Provide the [X, Y] coordinate of the cell's center where the given text is located.  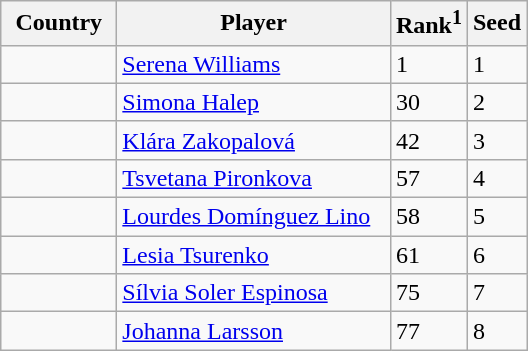
Lourdes Domínguez Lino [254, 217]
6 [496, 255]
4 [496, 178]
Country [59, 24]
8 [496, 331]
3 [496, 140]
Klára Zakopalová [254, 140]
42 [428, 140]
Seed [496, 24]
77 [428, 331]
75 [428, 293]
Johanna Larsson [254, 331]
Simona Halep [254, 102]
5 [496, 217]
Lesia Tsurenko [254, 255]
30 [428, 102]
2 [496, 102]
57 [428, 178]
58 [428, 217]
7 [496, 293]
Sílvia Soler Espinosa [254, 293]
Serena Williams [254, 64]
Rank1 [428, 24]
61 [428, 255]
Player [254, 24]
Tsvetana Pironkova [254, 178]
